Scan for the cell matching the given text and deliver its (x, y) coordinate at center. 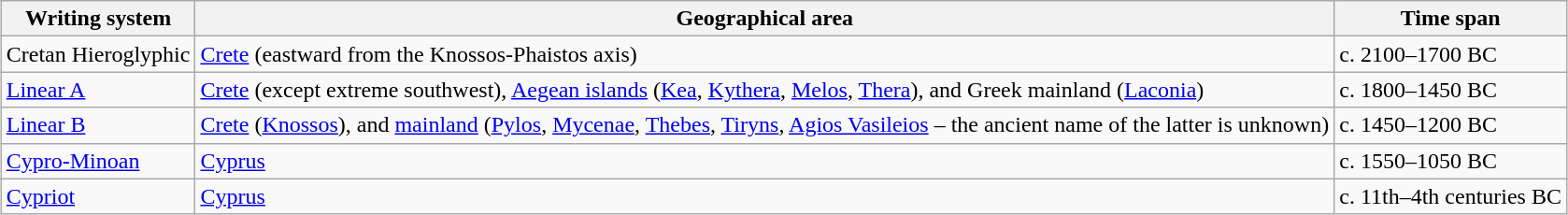
Cretan Hieroglyphic (98, 54)
Crete (eastward from the Knossos-Phaistos axis) (764, 54)
Writing system (98, 19)
c. 2100–1700 BC (1450, 54)
Cypro-Minoan (98, 161)
Geographical area (764, 19)
Linear A (98, 90)
c. 1800–1450 BC (1450, 90)
c. 1550–1050 BC (1450, 161)
Time span (1450, 19)
Linear B (98, 125)
c. 1450–1200 BC (1450, 125)
c. 11th–4th centuries BC (1450, 196)
Crete (Knossos), and mainland (Pylos, Mycenae, Thebes, Tiryns, Agios Vasileios – the ancient name of the latter is unknown) (764, 125)
Crete (except extreme southwest), Aegean islands (Kea, Kythera, Melos, Thera), and Greek mainland (Laconia) (764, 90)
Cypriot (98, 196)
